Extract the [x, y] coordinate from the center of the cell holding the provided text.  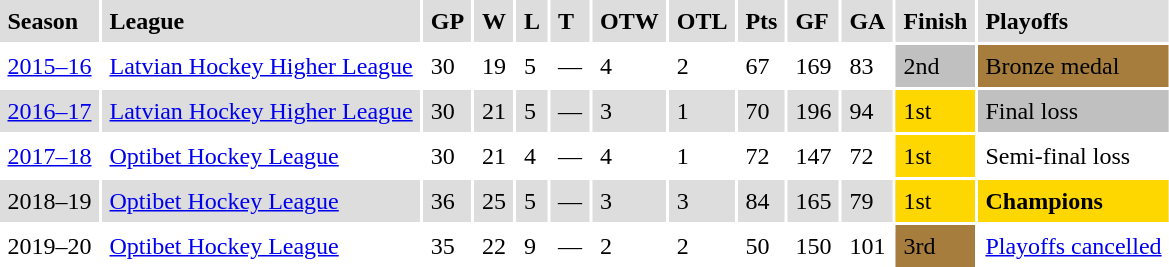
Playoffs cancelled [1074, 246]
165 [814, 201]
T [570, 21]
Champions [1074, 201]
150 [814, 246]
Final loss [1074, 111]
OTW [630, 21]
2019–20 [50, 246]
94 [868, 111]
169 [814, 66]
Season [50, 21]
League [261, 21]
2nd [936, 66]
3rd [936, 246]
OTL [702, 21]
70 [762, 111]
GP [447, 21]
19 [494, 66]
84 [762, 201]
196 [814, 111]
147 [814, 156]
67 [762, 66]
2018–19 [50, 201]
50 [762, 246]
Finish [936, 21]
Pts [762, 21]
2015–16 [50, 66]
2017–18 [50, 156]
Bronze medal [1074, 66]
Semi-final loss [1074, 156]
9 [532, 246]
35 [447, 246]
Playoffs [1074, 21]
GF [814, 21]
83 [868, 66]
25 [494, 201]
36 [447, 201]
2016–17 [50, 111]
22 [494, 246]
101 [868, 246]
W [494, 21]
79 [868, 201]
L [532, 21]
GA [868, 21]
